Identify which cell holds the provided text, then report its (x, y) central coordinate. 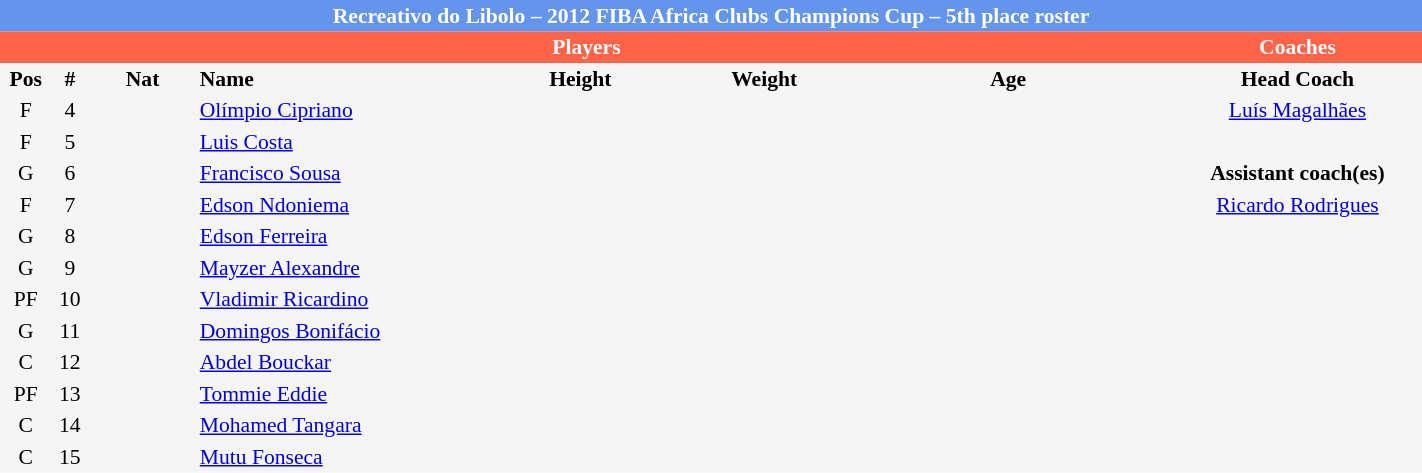
11 (70, 331)
Edson Ferreira (336, 236)
Luís Magalhães (1298, 110)
Age (1008, 79)
6 (70, 174)
9 (70, 268)
5 (70, 142)
7 (70, 205)
# (70, 79)
Mayzer Alexandre (336, 268)
Ricardo Rodrigues (1298, 205)
Name (336, 79)
Mohamed Tangara (336, 426)
10 (70, 300)
13 (70, 394)
8 (70, 236)
Tommie Eddie (336, 394)
Weight (764, 79)
Edson Ndoniema (336, 205)
Players (586, 48)
Abdel Bouckar (336, 362)
Luis Costa (336, 142)
Head Coach (1298, 79)
4 (70, 110)
Assistant coach(es) (1298, 174)
Francisco Sousa (336, 174)
Height (580, 79)
14 (70, 426)
Olímpio Cipriano (336, 110)
Coaches (1298, 48)
Pos (26, 79)
Vladimir Ricardino (336, 300)
Domingos Bonifácio (336, 331)
Mutu Fonseca (336, 457)
12 (70, 362)
15 (70, 457)
Nat (142, 79)
Recreativo do Libolo – 2012 FIBA Africa Clubs Champions Cup – 5th place roster (711, 16)
